Return (X, Y) of the center of cell containing provided text 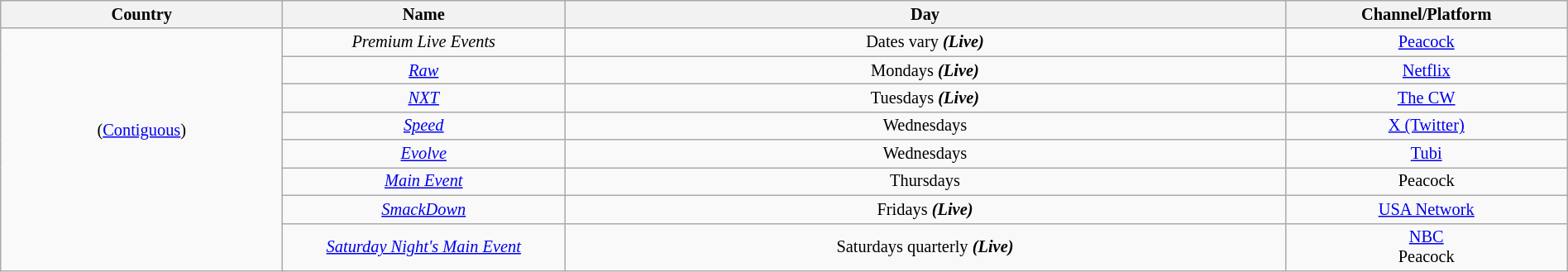
Raw (423, 70)
Day (925, 14)
Saturdays quarterly (Live) (925, 247)
Evolve (423, 154)
USA Network (1426, 209)
Speed (423, 126)
Thursdays (925, 181)
Netflix (1426, 70)
Name (423, 14)
Dates vary (Live) (925, 42)
SmackDown (423, 209)
Fridays (Live) (925, 209)
(Contiguous) (142, 149)
Main Event (423, 181)
NXT (423, 98)
Premium Live Events (423, 42)
X (Twitter) (1426, 126)
Tubi (1426, 154)
The CW (1426, 98)
Mondays (Live) (925, 70)
NBCPeacock (1426, 247)
Saturday Night's Main Event (423, 247)
Tuesdays (Live) (925, 98)
Country (142, 14)
Channel/Platform (1426, 14)
